Detect which cell encompasses the target text, then output its [x, y] center coordinate. 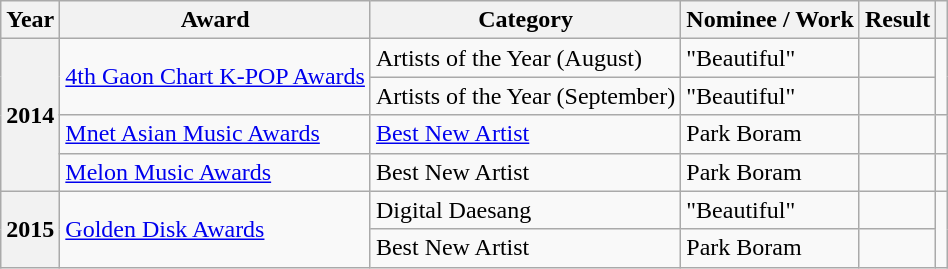
2015 [30, 229]
Artists of the Year (September) [525, 96]
Golden Disk Awards [216, 229]
Artists of the Year (August) [525, 58]
Year [30, 20]
Nominee / Work [770, 20]
2014 [30, 115]
Digital Daesang [525, 210]
Mnet Asian Music Awards [216, 134]
Result [897, 20]
4th Gaon Chart K-POP Awards [216, 77]
Category [525, 20]
Melon Music Awards [216, 172]
Award [216, 20]
